Identify which cell holds the provided text, then report its (X, Y) central coordinate. 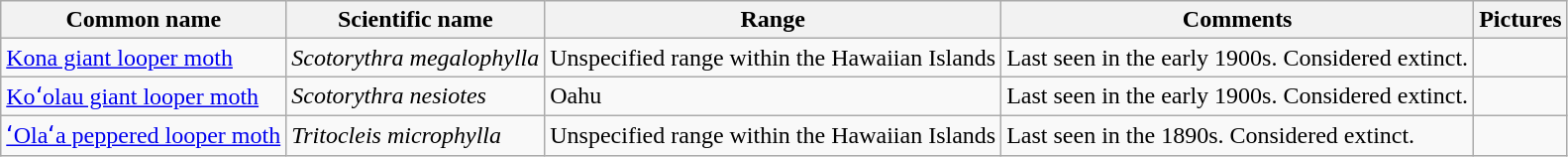
Range (773, 20)
Scotorythra nesiotes (416, 96)
Scientific name (416, 20)
Tritocleis microphylla (416, 135)
Kona giant looper moth (144, 58)
ʻOlaʻa peppered looper moth (144, 135)
Pictures (1521, 20)
Last seen in the 1890s. Considered extinct. (1238, 135)
Oahu (773, 96)
Comments (1238, 20)
Scotorythra megalophylla (416, 58)
Koʻolau giant looper moth (144, 96)
Common name (144, 20)
